Output the (x, y) coordinate of the center of the cell containing the given text.  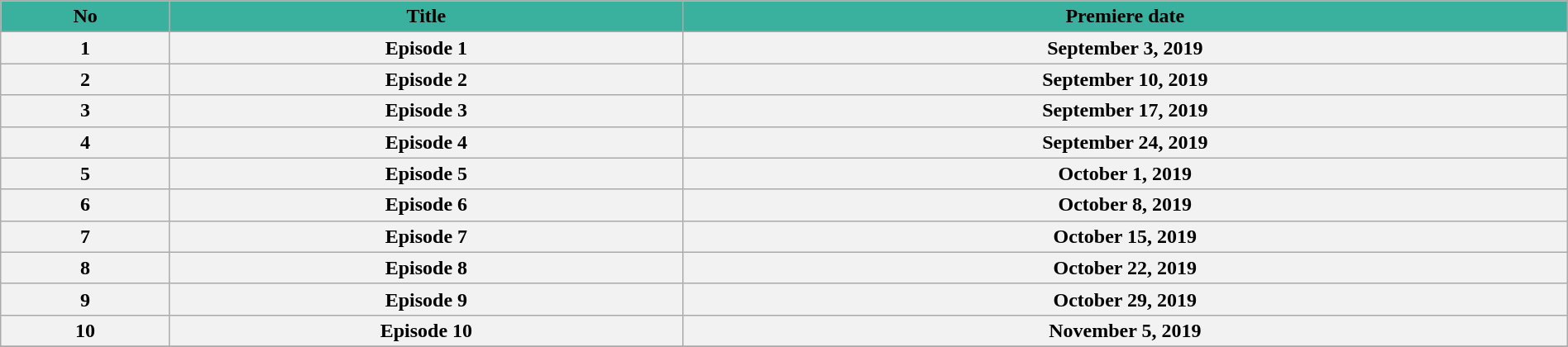
Episode 4 (426, 142)
September 3, 2019 (1125, 48)
Episode 1 (426, 48)
September 17, 2019 (1125, 111)
Episode 2 (426, 79)
8 (86, 268)
October 22, 2019 (1125, 268)
Episode 5 (426, 173)
October 8, 2019 (1125, 205)
October 29, 2019 (1125, 299)
November 5, 2019 (1125, 330)
October 15, 2019 (1125, 236)
Episode 8 (426, 268)
2 (86, 79)
7 (86, 236)
5 (86, 173)
Premiere date (1125, 17)
Episode 7 (426, 236)
Episode 6 (426, 205)
Episode 9 (426, 299)
Title (426, 17)
6 (86, 205)
1 (86, 48)
Episode 3 (426, 111)
10 (86, 330)
No (86, 17)
September 24, 2019 (1125, 142)
3 (86, 111)
October 1, 2019 (1125, 173)
9 (86, 299)
Episode 10 (426, 330)
4 (86, 142)
September 10, 2019 (1125, 79)
